Determine the [X, Y] coordinate at the center of the cell enclosing the given text.  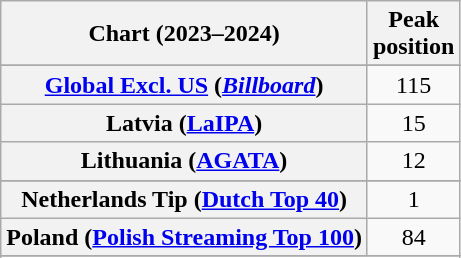
Netherlands Tip (Dutch Top 40) [184, 199]
Peakposition [413, 34]
84 [413, 237]
115 [413, 85]
Latvia (LaIPA) [184, 123]
Global Excl. US (Billboard) [184, 85]
Poland (Polish Streaming Top 100) [184, 237]
Lithuania (AGATA) [184, 161]
Chart (2023–2024) [184, 34]
1 [413, 199]
15 [413, 123]
12 [413, 161]
